Scan for the cell matching the given text and deliver its [x, y] coordinate at center. 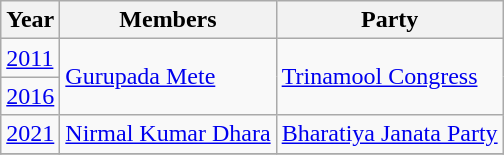
Party [390, 20]
Members [168, 20]
2016 [30, 96]
Trinamool Congress [390, 77]
Gurupada Mete [168, 77]
Bharatiya Janata Party [390, 134]
2011 [30, 58]
2021 [30, 134]
Nirmal Kumar Dhara [168, 134]
Year [30, 20]
